Output the (X, Y) coordinate of the center of the cell containing the given text.  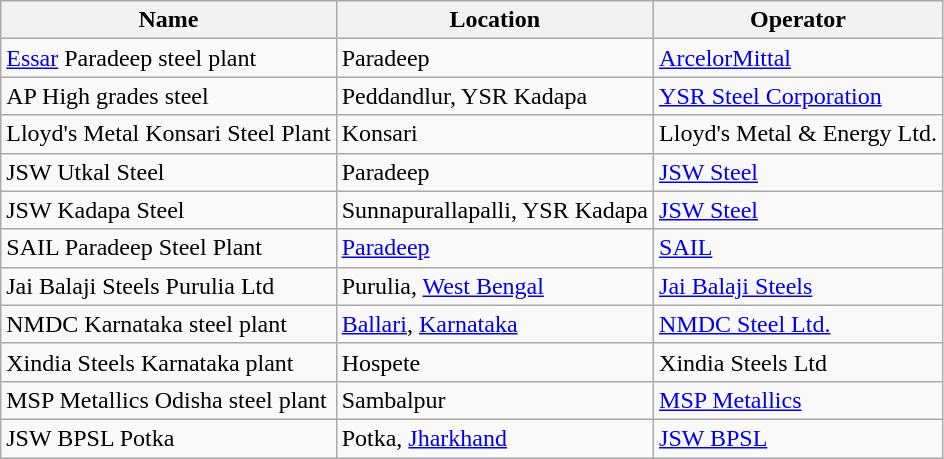
MSP Metallics Odisha steel plant (168, 400)
Purulia, West Bengal (494, 286)
Lloyd's Metal & Energy Ltd. (798, 134)
YSR Steel Corporation (798, 96)
SAIL Paradeep Steel Plant (168, 248)
JSW BPSL (798, 438)
AP High grades steel (168, 96)
JSW BPSL Potka (168, 438)
Ballari, Karnataka (494, 324)
ArcelorMittal (798, 58)
Jai Balaji Steels (798, 286)
Xindia Steels Ltd (798, 362)
Jai Balaji Steels Purulia Ltd (168, 286)
Konsari (494, 134)
Location (494, 20)
Peddandlur, YSR Kadapa (494, 96)
SAIL (798, 248)
Potka, Jharkhand (494, 438)
Sunnapurallapalli, YSR Kadapa (494, 210)
JSW Kadapa Steel (168, 210)
JSW Utkal Steel (168, 172)
Operator (798, 20)
Xindia Steels Karnataka plant (168, 362)
MSP Metallics (798, 400)
Essar Paradeep steel plant (168, 58)
NMDC Karnataka steel plant (168, 324)
Sambalpur (494, 400)
Hospete (494, 362)
Name (168, 20)
Lloyd's Metal Konsari Steel Plant (168, 134)
NMDC Steel Ltd. (798, 324)
